From the cell containing the given text, extract its center point as [x, y] coordinate. 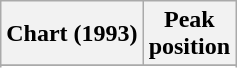
Peakposition [189, 34]
Chart (1993) [72, 34]
